Extract the [X, Y] coordinate from the center of the cell holding the provided text.  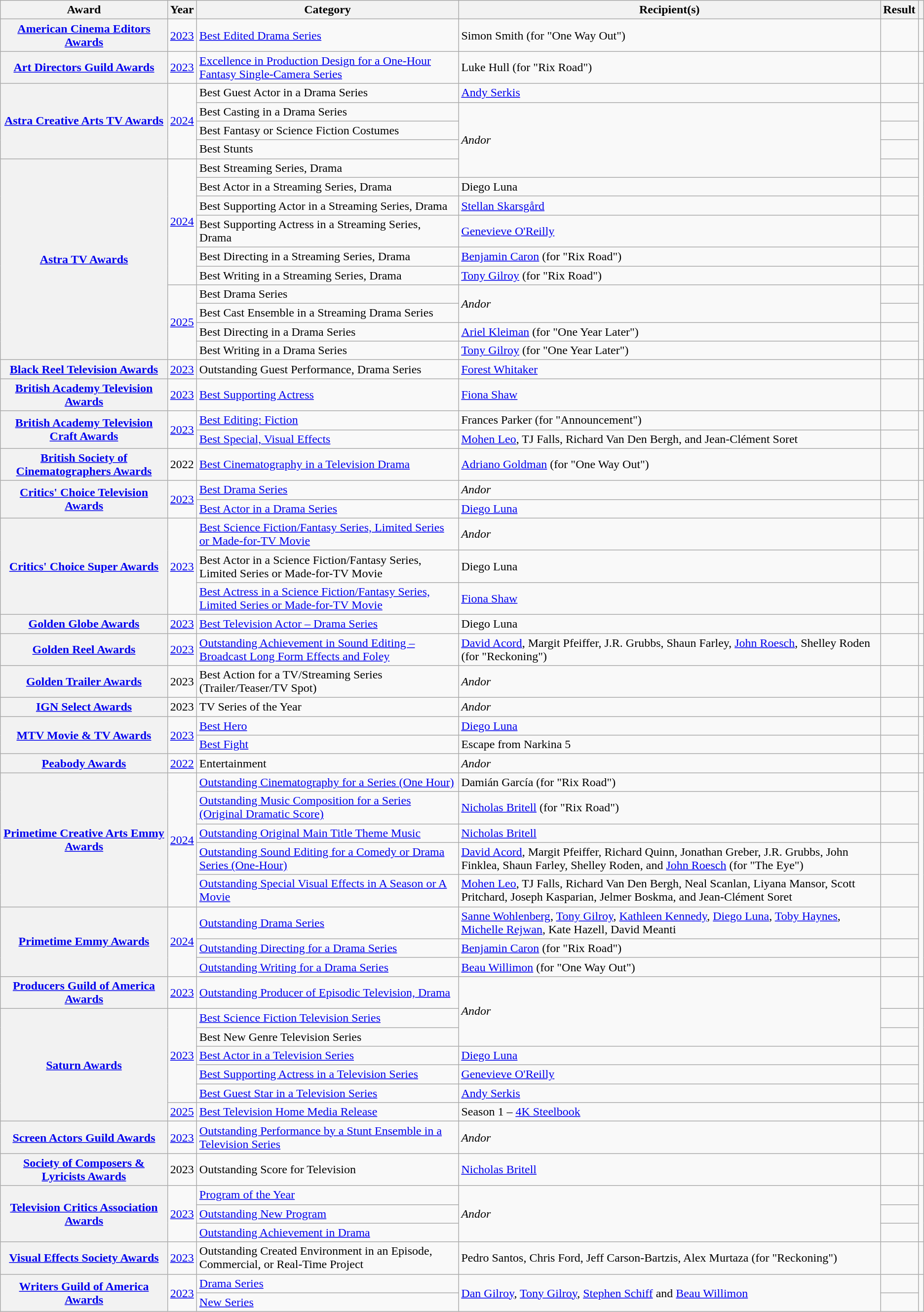
Best Cinematography in a Television Drama [328, 464]
Best Science Fiction Television Series [328, 1018]
Best New Genre Television Series [328, 1036]
Best Guest Actor in a Drama Series [328, 93]
Outstanding Guest Performance, Drama Series [328, 369]
Nicholas Britell (for "Rix Road") [669, 808]
Beau Willimon (for "One Way Out") [669, 967]
Art Directors Guild Awards [84, 67]
Producers Guild of America Awards [84, 993]
Entertainment [328, 763]
Damián García (for "Rix Road") [669, 782]
Astra TV Awards [84, 259]
TV Series of the Year [328, 707]
David Acord, Margit Pfeiffer, Richard Quinn, Jonathan Greber, J.R. Grubbs, John Finklea, Shaun Farley, Shelley Roden, and John Roesch (for "The Eye") [669, 858]
Best Actor in a Television Series [328, 1056]
Simon Smith (for "One Way Out") [669, 36]
Program of the Year [328, 1195]
Outstanding Performance by a Stunt Ensemble in a Television Series [328, 1138]
Visual Effects Society Awards [84, 1258]
Ariel Kleiman (for "One Year Later") [669, 332]
Best Hero [328, 726]
Best Actor in a Drama Series [328, 509]
Best Cast Ensemble in a Streaming Drama Series [328, 313]
Golden Globe Awards [84, 624]
Dan Gilroy, Tony Gilroy, Stephen Schiff and Beau Willimon [669, 1293]
Best Guest Star in a Television Series [328, 1093]
Outstanding Cinematography for a Series (One Hour) [328, 782]
Best Action for a TV/Streaming Series (Trailer/Teaser/TV Spot) [328, 681]
Tony Gilroy (for "One Year Later") [669, 351]
Critics' Choice Television Awards [84, 499]
Primetime Emmy Awards [84, 941]
New Series [328, 1302]
Best Supporting Actress in a Television Series [328, 1074]
Pedro Santos, Chris Ford, Jeff Carson-Bartzis, Alex Murtaza (for "Reckoning") [669, 1258]
Outstanding Score for Television [328, 1169]
Best Television Actor – Drama Series [328, 624]
Best Supporting Actress [328, 395]
Best Actor in a Science Fiction/Fantasy Series, Limited Series or Made-for-TV Movie [328, 566]
Tony Gilroy (for "Rix Road") [669, 275]
Year [182, 10]
Result [899, 10]
Best Writing in a Streaming Series, Drama [328, 275]
Peabody Awards [84, 763]
Best Fight [328, 745]
British Academy Television Craft Awards [84, 430]
Sanne Wohlenberg, Tony Gilroy, Kathleen Kennedy, Diego Luna, Toby Haynes, Michelle Rejwan, Kate Hazell, David Meanti [669, 922]
Season 1 – 4K Steelbook [669, 1112]
Best Directing in a Streaming Series, Drama [328, 256]
Outstanding Original Main Title Theme Music [328, 833]
Society of Composers & Lyricists Awards [84, 1169]
Best Supporting Actor in a Streaming Series, Drama [328, 205]
Best Fantasy or Science Fiction Costumes [328, 130]
Outstanding Achievement in Sound Editing – Broadcast Long Form Effects and Foley [328, 649]
Excellence in Production Design for a One-Hour Fantasy Single-Camera Series [328, 67]
Outstanding New Program [328, 1214]
Best Special, Visual Effects [328, 439]
Category [328, 10]
Stellan Skarsgård [669, 205]
Best Actor in a Streaming Series, Drama [328, 187]
Outstanding Created Environment in an Episode, Commercial, or Real-Time Project [328, 1258]
MTV Movie & TV Awards [84, 735]
Critics' Choice Super Awards [84, 566]
Black Reel Television Awards [84, 369]
Outstanding Producer of Episodic Television, Drama [328, 993]
Screen Actors Guild Awards [84, 1138]
American Cinema Editors Awards [84, 36]
Best Science Fiction/Fantasy Series, Limited Series or Made-for-TV Movie [328, 534]
Outstanding Writing for a Drama Series [328, 967]
Best Stunts [328, 149]
Best Writing in a Drama Series [328, 351]
British Society of Cinematographers Awards [84, 464]
Adriano Goldman (for "One Way Out") [669, 464]
Astra Creative Arts TV Awards [84, 121]
Outstanding Music Composition for a Series (Original Dramatic Score) [328, 808]
Best Streaming Series, Drama [328, 168]
Forest Whitaker [669, 369]
Best Edited Drama Series [328, 36]
Escape from Narkina 5 [669, 745]
Best Editing: Fiction [328, 420]
Outstanding Special Visual Effects in A Season or A Movie [328, 891]
Best Actress in a Science Fiction/Fantasy Series, Limited Series or Made-for-TV Movie [328, 598]
Mohen Leo, TJ Falls, Richard Van Den Bergh, and Jean-Clément Soret [669, 439]
British Academy Television Awards [84, 395]
Best Television Home Media Release [328, 1112]
Saturn Awards [84, 1065]
Outstanding Achievement in Drama [328, 1232]
Recipient(s) [669, 10]
Outstanding Directing for a Drama Series [328, 948]
Frances Parker (for "Announcement") [669, 420]
Luke Hull (for "Rix Road") [669, 67]
Golden Reel Awards [84, 649]
David Acord, Margit Pfeiffer, J.R. Grubbs, Shaun Farley, John Roesch, Shelley Roden (for "Reckoning") [669, 649]
Mohen Leo, TJ Falls, Richard Van Den Bergh, Neal Scanlan, Liyana Mansor, Scott Pritchard, Joseph Kasparian, Jelmer Boskma, and Jean-Clément Soret [669, 891]
Outstanding Drama Series [328, 922]
Best Casting in a Drama Series [328, 112]
Best Supporting Actress in a Streaming Series, Drama [328, 231]
Television Critics Association Awards [84, 1214]
Golden Trailer Awards [84, 681]
IGN Select Awards [84, 707]
Best Directing in a Drama Series [328, 332]
Writers Guild of America Awards [84, 1293]
Drama Series [328, 1283]
Primetime Creative Arts Emmy Awards [84, 839]
Outstanding Sound Editing for a Comedy or Drama Series (One-Hour) [328, 858]
Award [84, 10]
